For the text-containing cell, return its midpoint in [X, Y] coordinate format. 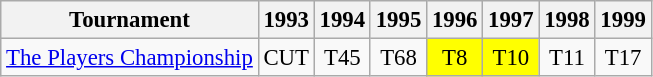
1999 [623, 20]
T11 [567, 58]
CUT [286, 58]
The Players Championship [130, 58]
T45 [342, 58]
1994 [342, 20]
T8 [455, 58]
1998 [567, 20]
1997 [511, 20]
1995 [398, 20]
T10 [511, 58]
1996 [455, 20]
T68 [398, 58]
T17 [623, 58]
1993 [286, 20]
Tournament [130, 20]
